Return [x, y] of the center of cell containing provided text 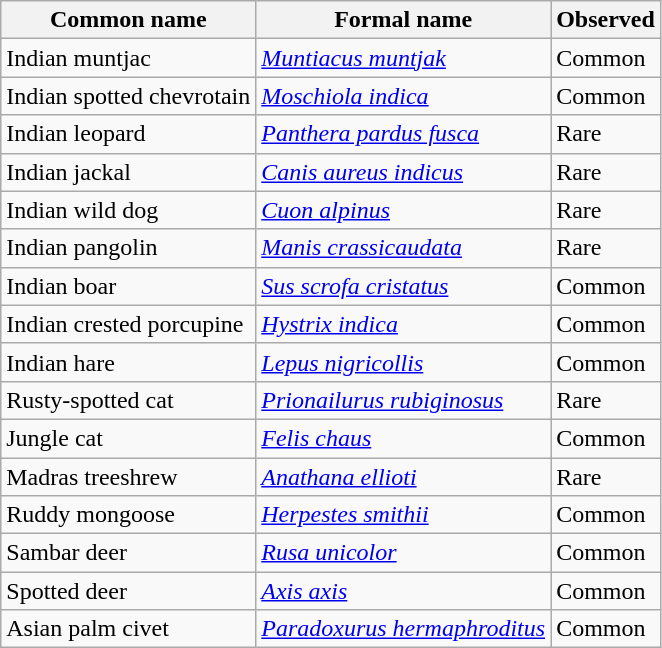
Paradoxurus hermaphroditus [404, 629]
Lepus nigricollis [404, 362]
Formal name [404, 20]
Indian pangolin [128, 248]
Common name [128, 20]
Indian crested porcupine [128, 324]
Cuon alpinus [404, 210]
Indian hare [128, 362]
Indian spotted chevrotain [128, 96]
Sus scrofa cristatus [404, 286]
Indian muntjac [128, 58]
Canis aureus indicus [404, 172]
Rusa unicolor [404, 553]
Rusty-spotted cat [128, 400]
Herpestes smithii [404, 515]
Moschiola indica [404, 96]
Muntiacus muntjak [404, 58]
Manis crassicaudata [404, 248]
Spotted deer [128, 591]
Hystrix indica [404, 324]
Madras treeshrew [128, 477]
Ruddy mongoose [128, 515]
Panthera pardus fusca [404, 134]
Sambar deer [128, 553]
Felis chaus [404, 438]
Indian jackal [128, 172]
Observed [606, 20]
Asian palm civet [128, 629]
Indian leopard [128, 134]
Axis axis [404, 591]
Indian boar [128, 286]
Indian wild dog [128, 210]
Anathana ellioti [404, 477]
Prionailurus rubiginosus [404, 400]
Jungle cat [128, 438]
